Search for the cell housing the specified text and yield its (x, y) center coordinate. 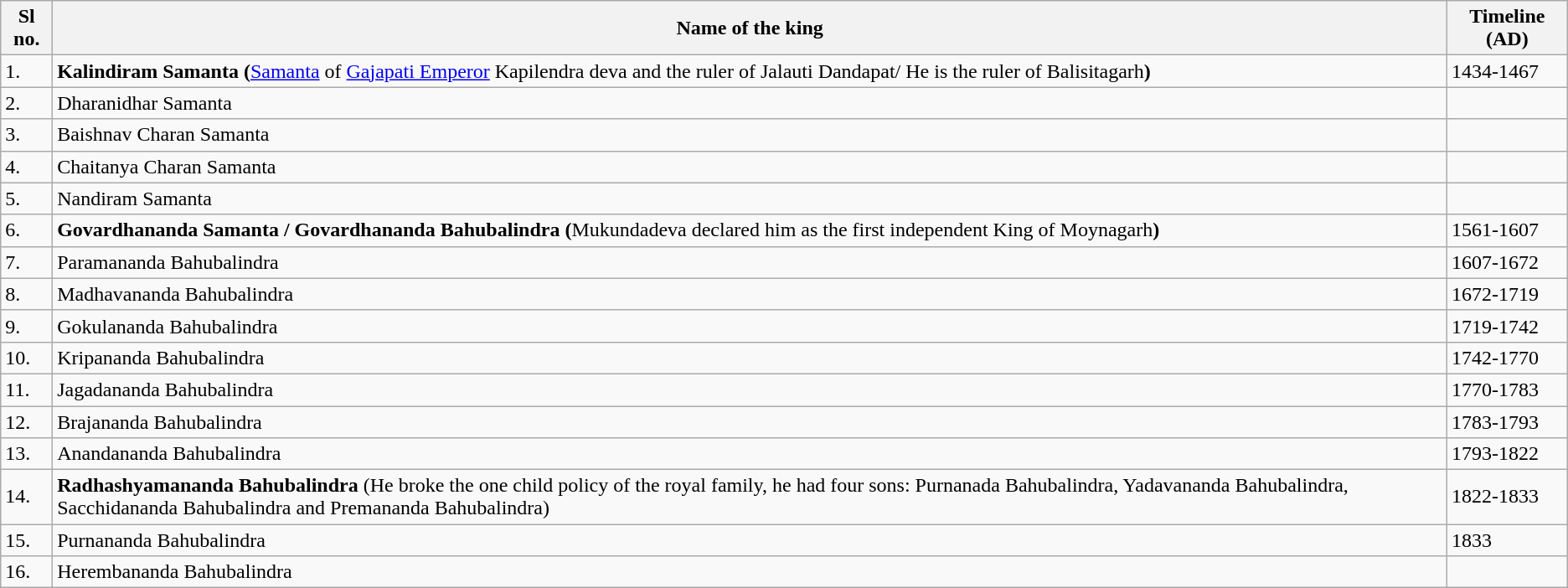
8. (27, 294)
5. (27, 199)
Jagadananda Bahubalindra (750, 389)
Paramananda Bahubalindra (750, 262)
1. (27, 71)
4. (27, 167)
Anandananda Bahubalindra (750, 454)
1607-1672 (1507, 262)
10. (27, 358)
3. (27, 135)
Govardhananda Samanta / Govardhananda Bahubalindra (Mukundadeva declared him as the first independent King of Moynagarh) (750, 230)
Brajananda Bahubalindra (750, 421)
Purnananda Bahubalindra (750, 540)
Name of the king (750, 28)
Timeline (AD) (1507, 28)
Baishnav Charan Samanta (750, 135)
1822-1833 (1507, 498)
16. (27, 572)
Dharanidhar Samanta (750, 103)
Madhavananda Bahubalindra (750, 294)
2. (27, 103)
1783-1793 (1507, 421)
Nandiram Samanta (750, 199)
1793-1822 (1507, 454)
12. (27, 421)
1833 (1507, 540)
7. (27, 262)
1742-1770 (1507, 358)
Chaitanya Charan Samanta (750, 167)
Herembananda Bahubalindra (750, 572)
Gokulananda Bahubalindra (750, 326)
6. (27, 230)
9. (27, 326)
1719-1742 (1507, 326)
Sl no. (27, 28)
1672-1719 (1507, 294)
1561-1607 (1507, 230)
15. (27, 540)
1770-1783 (1507, 389)
Kripananda Bahubalindra (750, 358)
13. (27, 454)
11. (27, 389)
1434-1467 (1507, 71)
14. (27, 498)
Kalindiram Samanta (Samanta of Gajapati Emperor Kapilendra deva and the ruler of Jalauti Dandapat/ He is the ruler of Balisitagarh) (750, 71)
